Pinpoint the cell where the given text exists, returning its [x, y] midpoint coordinate. 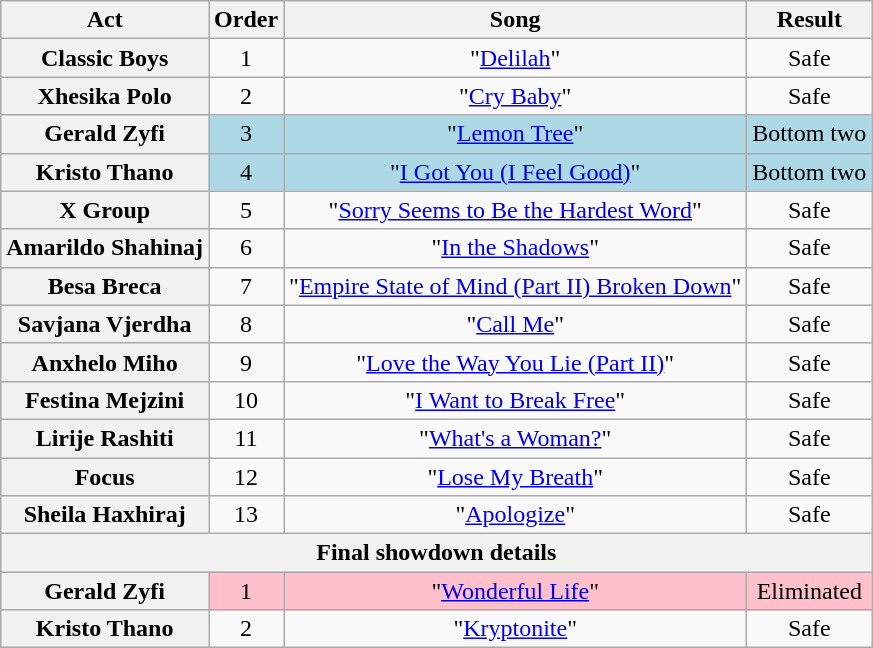
X Group [105, 210]
"Call Me" [516, 324]
Final showdown details [436, 553]
"Cry Baby" [516, 96]
Focus [105, 477]
"Wonderful Life" [516, 591]
13 [246, 515]
Festina Mejzini [105, 400]
Eliminated [810, 591]
7 [246, 286]
10 [246, 400]
"Sorry Seems to Be the Hardest Word" [516, 210]
"Kryptonite" [516, 629]
"In the Shadows" [516, 248]
Sheila Haxhiraj [105, 515]
12 [246, 477]
11 [246, 438]
5 [246, 210]
Besa Breca [105, 286]
6 [246, 248]
Savjana Vjerdha [105, 324]
"Delilah" [516, 58]
9 [246, 362]
Result [810, 20]
Xhesika Polo [105, 96]
"What's a Woman?" [516, 438]
3 [246, 134]
Order [246, 20]
"Love the Way You Lie (Part II)" [516, 362]
4 [246, 172]
Lirije Rashiti [105, 438]
"Lose My Breath" [516, 477]
Classic Boys [105, 58]
8 [246, 324]
Act [105, 20]
"I Want to Break Free" [516, 400]
"Empire State of Mind (Part II) Broken Down" [516, 286]
Amarildo Shahinaj [105, 248]
Anxhelo Miho [105, 362]
"Apologize" [516, 515]
"Lemon Tree" [516, 134]
"I Got You (I Feel Good)" [516, 172]
Song [516, 20]
